Pinpoint the cell where the given text exists, returning its (x, y) midpoint coordinate. 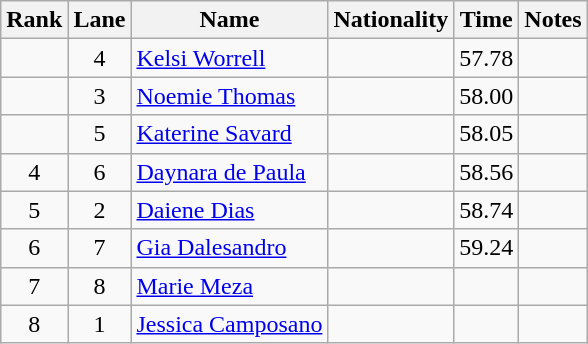
57.78 (486, 58)
Jessica Camposano (230, 324)
Lane (100, 20)
Time (486, 20)
Name (230, 20)
Rank (34, 20)
58.00 (486, 96)
1 (100, 324)
Marie Meza (230, 286)
Daynara de Paula (230, 172)
Noemie Thomas (230, 96)
2 (100, 210)
59.24 (486, 248)
Gia Dalesandro (230, 248)
Notes (553, 20)
Daiene Dias (230, 210)
58.74 (486, 210)
Katerine Savard (230, 134)
3 (100, 96)
Nationality (391, 20)
58.56 (486, 172)
Kelsi Worrell (230, 58)
58.05 (486, 134)
